Capture the cell that displays the provided text and extract its [x, y] central coordinate. 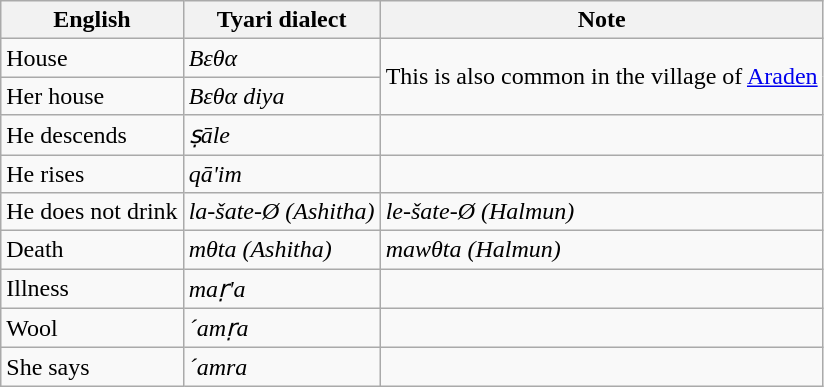
Wool [92, 328]
Her house [92, 96]
Note [602, 20]
la-šate-Ø (Ashitha) [282, 212]
He does not drink [92, 212]
She says [92, 367]
´amṛa [282, 328]
Illness [92, 289]
Bεθα diya [282, 96]
He descends [92, 135]
qā'im [282, 173]
Tyari dialect [282, 20]
maṛ'a [282, 289]
He rises [92, 173]
This is also common in the village of Araden [602, 77]
House [92, 58]
´amra [282, 367]
English [92, 20]
ṣāle [282, 135]
le-šate-Ø (Halmun) [602, 212]
Death [92, 250]
mawθta (Halmun) [602, 250]
mθta (Ashitha) [282, 250]
Bεθα [282, 58]
